Capture the cell that displays the provided text and extract its [X, Y] central coordinate. 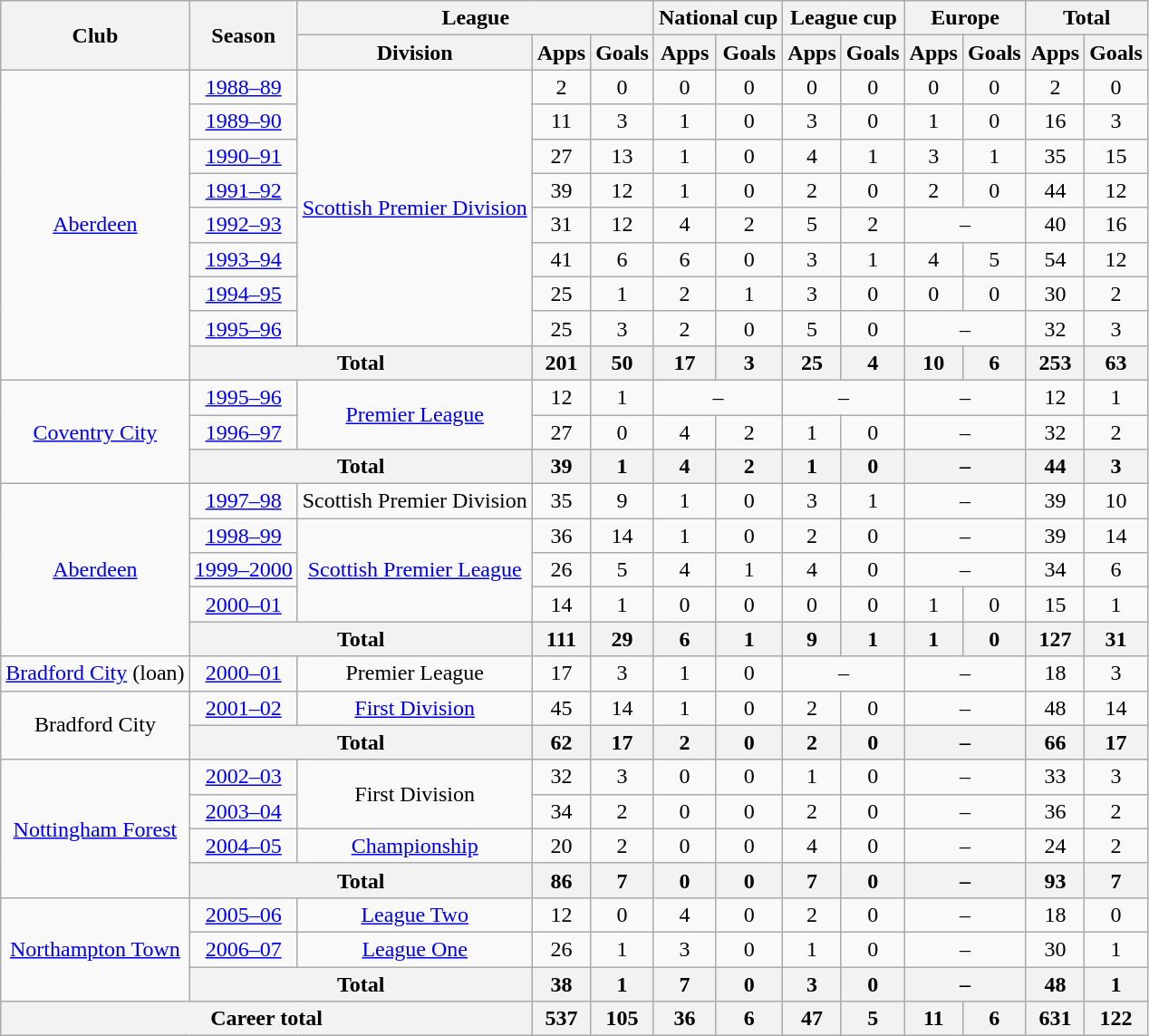
Bradford City [95, 725]
24 [1055, 846]
111 [561, 639]
1994–95 [243, 294]
2001–02 [243, 708]
1998–99 [243, 536]
1996–97 [243, 432]
2006–07 [243, 949]
2002–03 [243, 777]
93 [1055, 880]
Coventry City [95, 431]
League cup [844, 18]
League One [415, 949]
201 [561, 363]
63 [1116, 363]
1993–94 [243, 259]
1991–92 [243, 190]
Championship [415, 846]
45 [561, 708]
1989–90 [243, 121]
1999–2000 [243, 570]
47 [812, 1019]
Nottingham Forest [95, 828]
127 [1055, 639]
38 [561, 983]
631 [1055, 1019]
Europe [965, 18]
29 [623, 639]
253 [1055, 363]
League [475, 18]
2005–06 [243, 915]
41 [561, 259]
20 [561, 846]
1992–93 [243, 225]
537 [561, 1019]
62 [561, 742]
Northampton Town [95, 949]
1990–91 [243, 156]
33 [1055, 777]
122 [1116, 1019]
40 [1055, 225]
1988–89 [243, 87]
50 [623, 363]
105 [623, 1019]
54 [1055, 259]
National cup [718, 18]
Club [95, 35]
Career total [266, 1019]
Division [415, 53]
86 [561, 880]
2003–04 [243, 811]
13 [623, 156]
1997–98 [243, 501]
66 [1055, 742]
League Two [415, 915]
Bradford City (loan) [95, 673]
Scottish Premier League [415, 570]
Season [243, 35]
2004–05 [243, 846]
